Scan for the cell matching the given text and deliver its (X, Y) coordinate at center. 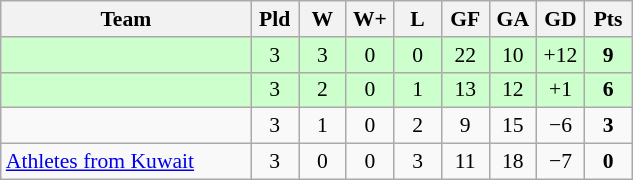
−7 (561, 162)
12 (513, 90)
Team (126, 19)
GF (465, 19)
+1 (561, 90)
6 (608, 90)
Pld (275, 19)
−6 (561, 126)
15 (513, 126)
18 (513, 162)
+12 (561, 55)
11 (465, 162)
10 (513, 55)
GD (561, 19)
13 (465, 90)
Pts (608, 19)
W (322, 19)
Athletes from Kuwait (126, 162)
GA (513, 19)
L (418, 19)
W+ (370, 19)
22 (465, 55)
